Search for the cell housing the specified text and yield its (x, y) center coordinate. 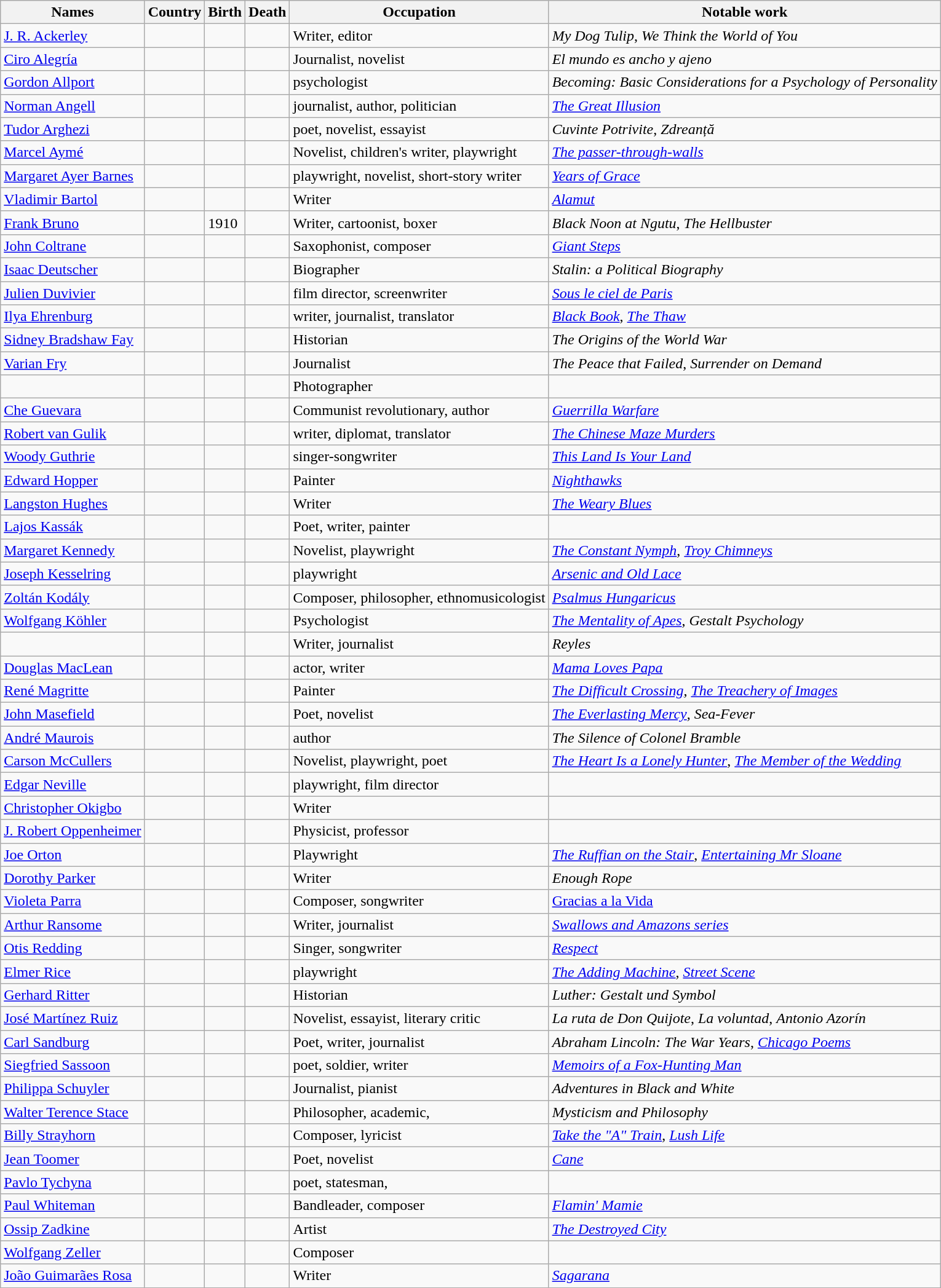
The Silence of Colonel Bramble (744, 738)
Take the "A" Train, Lush Life (744, 1136)
Saxophonist, composer (419, 246)
Paul Whiteman (73, 1206)
Christopher Okigbo (73, 808)
Black Book, The Thaw (744, 317)
Adventures in Black and White (744, 1089)
The Destroyed City (744, 1229)
Luther: Gestalt und Symbol (744, 995)
Memoirs of a Fox-Hunting Man (744, 1065)
Douglas MacLean (73, 667)
Walter Terence Stace (73, 1112)
Norman Angell (73, 106)
Biographer (419, 269)
Isaac Deutscher (73, 269)
The Constant Nymph, Troy Chimneys (744, 550)
Gracias a la Vida (744, 901)
Elmer Rice (73, 971)
Sagarana (744, 1276)
Poet, writer, journalist (419, 1042)
film director, screenwriter (419, 293)
The Heart Is a Lonely Hunter, The Member of the Wedding (744, 761)
My Dog Tulip, We Think the World of You (744, 36)
Communist revolutionary, author (419, 410)
Physicist, professor (419, 831)
Robert van Gulik (73, 433)
João Guimarães Rosa (73, 1276)
poet, soldier, writer (419, 1065)
singer-songwriter (419, 457)
Varian Fry (73, 363)
André Maurois (73, 738)
Novelist, essayist, literary critic (419, 1018)
writer, diplomat, translator (419, 433)
Names (73, 12)
Arthur Ransome (73, 925)
psychologist (419, 82)
José Martínez Ruiz (73, 1018)
Carl Sandburg (73, 1042)
This Land Is Your Land (744, 457)
Novelist, playwright (419, 550)
Nighthawks (744, 480)
El mundo es ancho y ajeno (744, 59)
John Coltrane (73, 246)
Dorothy Parker (73, 878)
Giant Steps (744, 246)
Siegfried Sassoon (73, 1065)
Writer, editor (419, 36)
Photographer (419, 387)
Gordon Allport (73, 82)
Journalist (419, 363)
Composer, songwriter (419, 901)
journalist, author, politician (419, 106)
Violeta Parra (73, 901)
Langston Hughes (73, 504)
La ruta de Don Quijote, La voluntad, Antonio Azorín (744, 1018)
actor, writer (419, 667)
Ilya Ehrenburg (73, 317)
Black Noon at Ngutu, The Hellbuster (744, 223)
Novelist, playwright, poet (419, 761)
Philippa Schuyler (73, 1089)
Artist (419, 1229)
The Origins of the World War (744, 340)
Julien Duvivier (73, 293)
Notable work (744, 12)
1910 (225, 223)
Jean Toomer (73, 1159)
Frank Bruno (73, 223)
Mama Loves Papa (744, 667)
The Adding Machine, Street Scene (744, 971)
Journalist, novelist (419, 59)
Swallows and Amazons series (744, 925)
Becoming: Basic Considerations for a Psychology of Personality (744, 82)
Reyles (744, 644)
playwright, novelist, short-story writer (419, 176)
The Chinese Maze Murders (744, 433)
Sous le ciel de Paris (744, 293)
The passer-through-walls (744, 152)
Respect (744, 948)
The Mentality of Apes, Gestalt Psychology (744, 620)
Playwright (419, 855)
poet, statesman, (419, 1182)
Philosopher, academic, (419, 1112)
Occupation (419, 12)
Vladimir Bartol (73, 199)
The Great Illusion (744, 106)
J. Robert Oppenheimer (73, 831)
Lajos Kassák (73, 527)
Billy Strayhorn (73, 1136)
The Difficult Crossing, The Treachery of Images (744, 691)
Margaret Kennedy (73, 550)
The Everlasting Mercy, Sea-Fever (744, 714)
Ossip Zadkine (73, 1229)
Gerhard Ritter (73, 995)
Edward Hopper (73, 480)
The Ruffian on the Stair, Entertaining Mr Sloane (744, 855)
Margaret Ayer Barnes (73, 176)
Birth (225, 12)
Bandleader, composer (419, 1206)
Abraham Lincoln: The War Years, Chicago Poems (744, 1042)
Death (268, 12)
Woody Guthrie (73, 457)
Otis Redding (73, 948)
Joseph Kesselring (73, 574)
John Masefield (73, 714)
Guerrilla Warfare (744, 410)
Wolfgang Zeller (73, 1252)
Composer, philosopher, ethnomusicologist (419, 597)
Edgar Neville (73, 784)
Zoltán Kodály (73, 597)
Enough Rope (744, 878)
Composer, lyricist (419, 1136)
Novelist, children's writer, playwright (419, 152)
writer, journalist, translator (419, 317)
René Magritte (73, 691)
Alamut (744, 199)
Che Guevara (73, 410)
Wolfgang Köhler (73, 620)
poet, novelist, essayist (419, 129)
Tudor Arghezi (73, 129)
Pavlo Tychyna (73, 1182)
Arsenic and Old Lace (744, 574)
Singer, songwriter (419, 948)
Psalmus Hungaricus (744, 597)
Mysticism and Philosophy (744, 1112)
Cane (744, 1159)
Marcel Aymé (73, 152)
Cuvinte Potrivite, Zdreanță (744, 129)
Ciro Alegría (73, 59)
Writer, cartoonist, boxer (419, 223)
Psychologist (419, 620)
Sidney Bradshaw Fay (73, 340)
The Weary Blues (744, 504)
playwright, film director (419, 784)
Years of Grace (744, 176)
Carson McCullers (73, 761)
Journalist, pianist (419, 1089)
The Peace that Failed, Surrender on Demand (744, 363)
Poet, writer, painter (419, 527)
Stalin: a Political Biography (744, 269)
Flamin' Mamie (744, 1206)
Country (175, 12)
Composer (419, 1252)
J. R. Ackerley (73, 36)
Joe Orton (73, 855)
author (419, 738)
